Find where the given text appears and provide that cell's center as (x, y) coordinate. 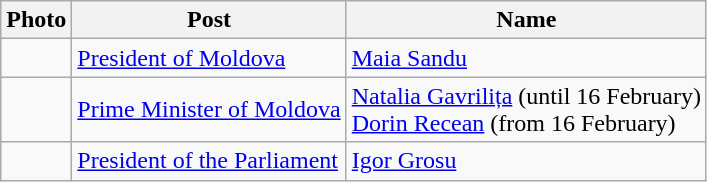
Prime Minister of Moldova (209, 110)
Photo (36, 20)
President of the Parliament (209, 161)
President of Moldova (209, 58)
Maia Sandu (526, 58)
Post (209, 20)
Name (526, 20)
Igor Grosu (526, 161)
Natalia Gavrilița (until 16 February)Dorin Recean (from 16 February) (526, 110)
